Return the (X, Y) coordinate for the center point of the cell that contains the specified text.  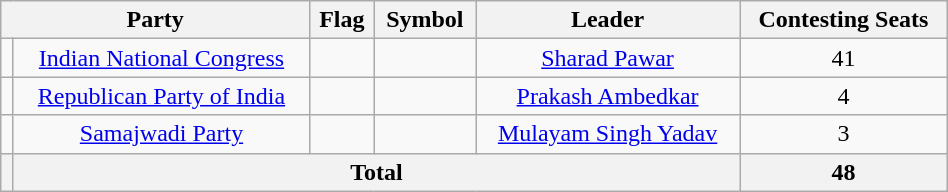
Symbol (424, 20)
Party (156, 20)
48 (844, 172)
Republican Party of India (161, 96)
Prakash Ambedkar (608, 96)
3 (844, 134)
4 (844, 96)
41 (844, 58)
Contesting Seats (844, 20)
Leader (608, 20)
Mulayam Singh Yadav (608, 134)
Total (376, 172)
Samajwadi Party (161, 134)
Flag (342, 20)
Indian National Congress (161, 58)
Sharad Pawar (608, 58)
